Find where the given text appears and provide that cell's center as (X, Y) coordinate. 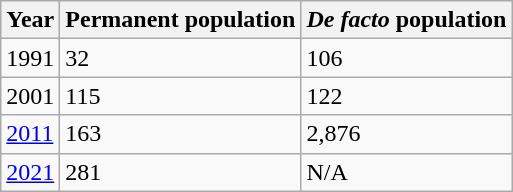
32 (180, 58)
115 (180, 96)
163 (180, 134)
N/A (406, 172)
2011 (30, 134)
Year (30, 20)
De facto population (406, 20)
2021 (30, 172)
281 (180, 172)
2001 (30, 96)
2,876 (406, 134)
122 (406, 96)
106 (406, 58)
Permanent population (180, 20)
1991 (30, 58)
